Scan for the cell matching the given text and deliver its (X, Y) coordinate at center. 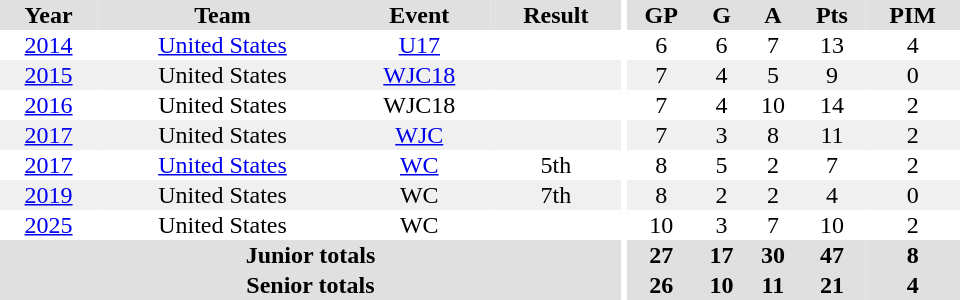
PIM (912, 15)
26 (662, 285)
47 (832, 255)
G (722, 15)
U17 (420, 45)
A (772, 15)
WJC (420, 135)
Senior totals (310, 285)
21 (832, 285)
17 (722, 255)
Junior totals (310, 255)
Year (48, 15)
27 (662, 255)
30 (772, 255)
7th (556, 195)
2016 (48, 105)
9 (832, 75)
2019 (48, 195)
2025 (48, 225)
Event (420, 15)
2015 (48, 75)
GP (662, 15)
14 (832, 105)
Result (556, 15)
13 (832, 45)
Team (222, 15)
5th (556, 165)
Pts (832, 15)
2014 (48, 45)
